Capture the cell that displays the provided text and extract its (x, y) central coordinate. 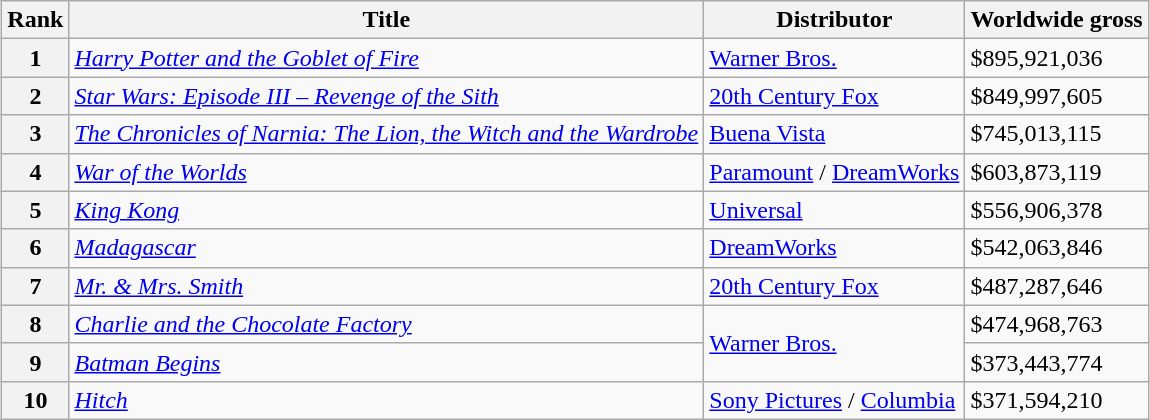
$487,287,646 (1056, 286)
8 (36, 324)
$474,968,763 (1056, 324)
Title (386, 20)
9 (36, 362)
$373,443,774 (1056, 362)
$603,873,119 (1056, 172)
1 (36, 58)
King Kong (386, 210)
$556,906,378 (1056, 210)
4 (36, 172)
$542,063,846 (1056, 248)
Charlie and the Chocolate Factory (386, 324)
2 (36, 96)
$895,921,036 (1056, 58)
War of the Worlds (386, 172)
7 (36, 286)
Madagascar (386, 248)
5 (36, 210)
Sony Pictures / Columbia (834, 400)
3 (36, 134)
DreamWorks (834, 248)
$849,997,605 (1056, 96)
Batman Begins (386, 362)
Universal (834, 210)
6 (36, 248)
$371,594,210 (1056, 400)
Worldwide gross (1056, 20)
Paramount / DreamWorks (834, 172)
Harry Potter and the Goblet of Fire (386, 58)
Distributor (834, 20)
Rank (36, 20)
Star Wars: Episode III – Revenge of the Sith (386, 96)
Buena Vista (834, 134)
Mr. & Mrs. Smith (386, 286)
10 (36, 400)
Hitch (386, 400)
$745,013,115 (1056, 134)
The Chronicles of Narnia: The Lion, the Witch and the Wardrobe (386, 134)
